Pinpoint the cell where the given text exists, returning its [X, Y] midpoint coordinate. 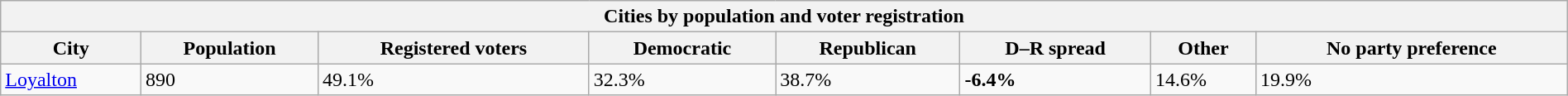
49.1% [454, 79]
-6.4% [1055, 79]
Democratic [681, 48]
32.3% [681, 79]
City [71, 48]
Cities by population and voter registration [784, 17]
Other [1202, 48]
19.9% [1411, 79]
Registered voters [454, 48]
Loyalton [71, 79]
Population [230, 48]
Republican [868, 48]
No party preference [1411, 48]
38.7% [868, 79]
890 [230, 79]
D–R spread [1055, 48]
14.6% [1202, 79]
